Extract the [x, y] coordinate from the center of the cell holding the provided text.  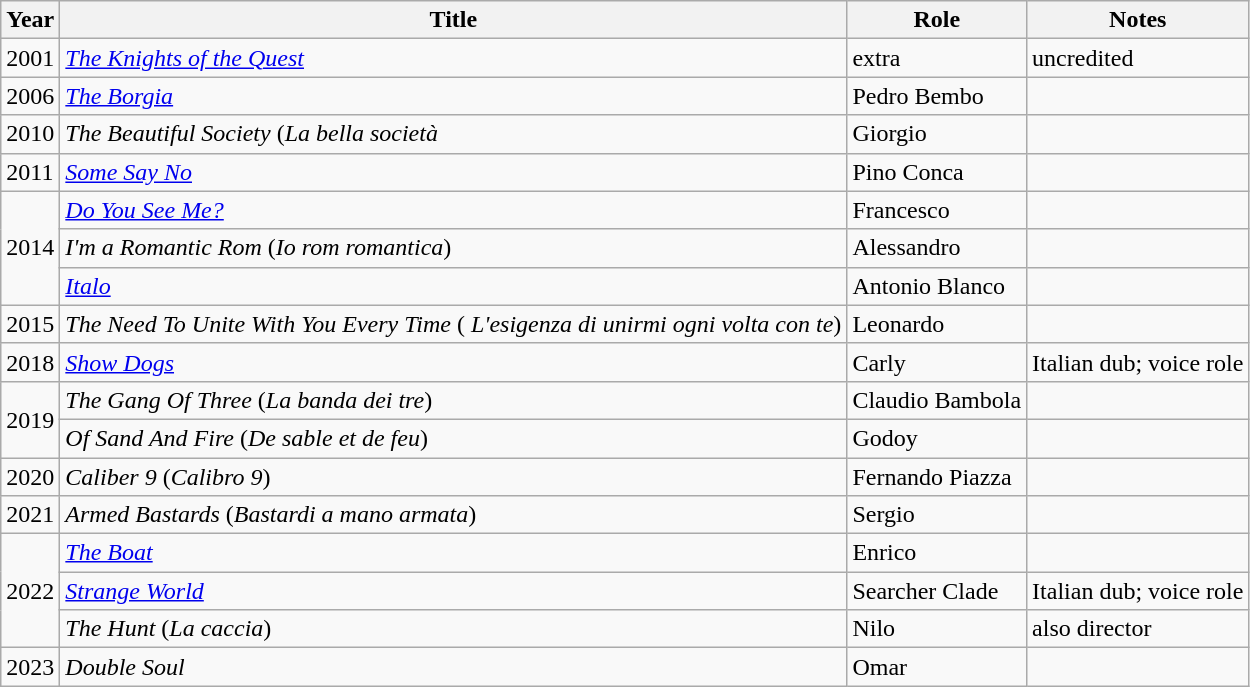
Of Sand And Fire (De sable et de feu) [454, 438]
2018 [30, 362]
Italo [454, 286]
2021 [30, 515]
Strange World [454, 591]
Notes [1138, 20]
Carly [937, 362]
Nilo [937, 629]
Leonardo [937, 324]
Title [454, 20]
The Need To Unite With You Every Time ( L'esigenza di unirmi ogni volta con te) [454, 324]
uncredited [1138, 58]
Giorgio [937, 134]
2001 [30, 58]
Antonio Blanco [937, 286]
Role [937, 20]
Fernando Piazza [937, 477]
Do You See Me? [454, 210]
2014 [30, 248]
I'm a Romantic Rom (Io rom romantica) [454, 248]
2023 [30, 667]
The Beautiful Society (La bella società [454, 134]
Enrico [937, 553]
The Gang Of Three (La banda dei tre) [454, 400]
The Borgia [454, 96]
Francesco [937, 210]
Year [30, 20]
Searcher Clade [937, 591]
Caliber 9 (Calibro 9) [454, 477]
Pedro Bembo [937, 96]
2010 [30, 134]
2019 [30, 419]
2015 [30, 324]
Alessandro [937, 248]
The Knights of the Quest [454, 58]
extra [937, 58]
Sergio [937, 515]
The Boat [454, 553]
also director [1138, 629]
Armed Bastards (Bastardi a mano armata) [454, 515]
Double Soul [454, 667]
Pino Conca [937, 172]
Godoy [937, 438]
Some Say No [454, 172]
Show Dogs [454, 362]
2022 [30, 591]
Claudio Bambola [937, 400]
The Hunt (La caccia) [454, 629]
Omar [937, 667]
2011 [30, 172]
2006 [30, 96]
2020 [30, 477]
